Determine the (x, y) coordinate at the center of the cell enclosing the given text.  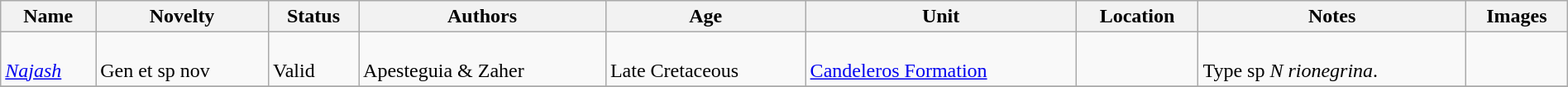
Valid (313, 60)
Late Cretaceous (705, 60)
Novelty (182, 17)
Location (1137, 17)
Unit (941, 17)
Apesteguia & Zaher (483, 60)
Type sp N rionegrina. (1332, 60)
Najash (48, 60)
Age (705, 17)
Candeleros Formation (941, 60)
Notes (1332, 17)
Gen et sp nov (182, 60)
Authors (483, 17)
Name (48, 17)
Status (313, 17)
Images (1517, 17)
